For the text-containing cell, return its midpoint in (X, Y) coordinate format. 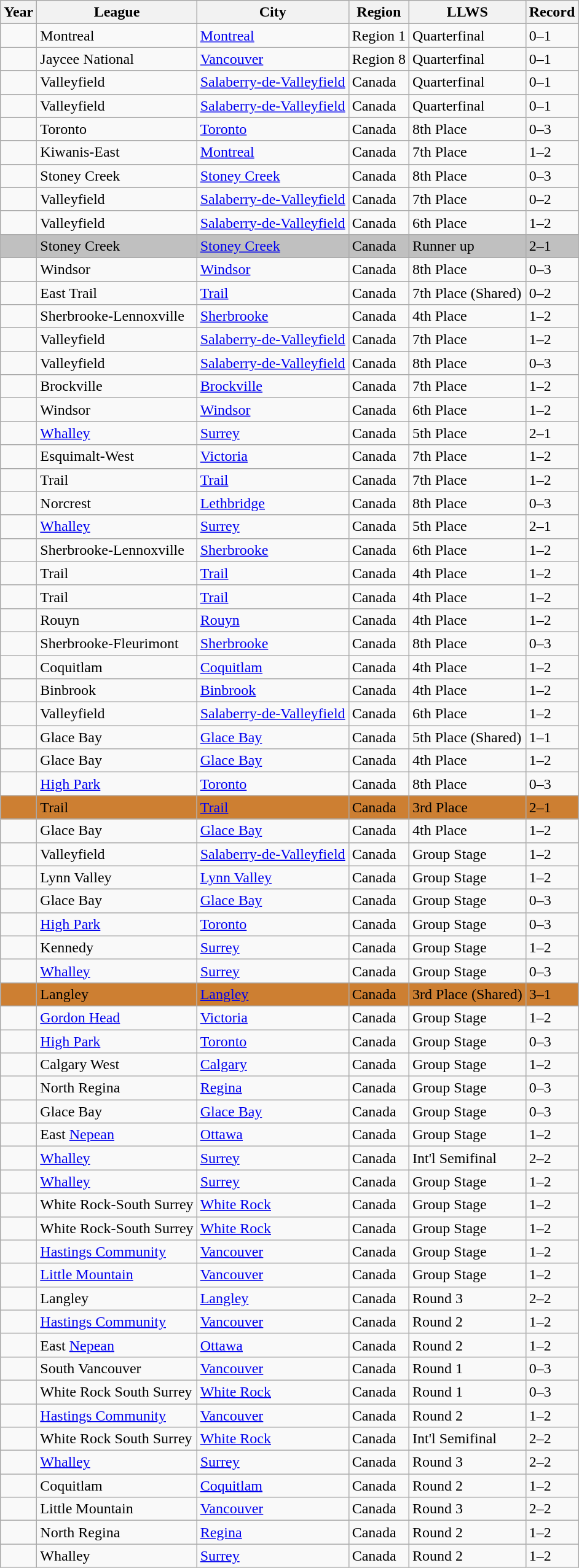
Region (379, 12)
3rd Place (Shared) (468, 994)
Year (18, 12)
Lethbridge (273, 503)
1–1 (552, 737)
5th Place (Shared) (468, 737)
Kiwanis-East (117, 152)
South Vancouver (117, 1368)
City (273, 12)
League (117, 12)
Region 8 (379, 59)
Region 1 (379, 36)
Esquimalt-West (117, 457)
Gordon Head (117, 1017)
Norcrest (117, 503)
Calgary West (117, 1065)
Jaycee National (117, 59)
LLWS (468, 12)
Calgary (273, 1065)
Record (552, 12)
7th Place (Shared) (468, 293)
3rd Place (468, 807)
Sherbrooke-Fleurimont (117, 643)
Kennedy (117, 947)
3–1 (552, 994)
Runner up (468, 246)
East Trail (117, 293)
